From the cell containing the given text, extract its center point as [x, y] coordinate. 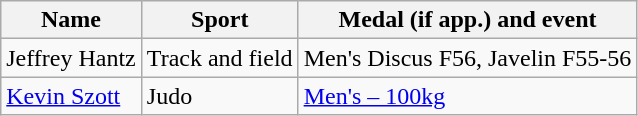
Men's – 100kg [468, 96]
Men's Discus F56, Javelin F55-56 [468, 58]
Sport [220, 20]
Track and field [220, 58]
Name [72, 20]
Medal (if app.) and event [468, 20]
Kevin Szott [72, 96]
Jeffrey Hantz [72, 58]
Judo [220, 96]
